Search for the cell housing the specified text and yield its [X, Y] center coordinate. 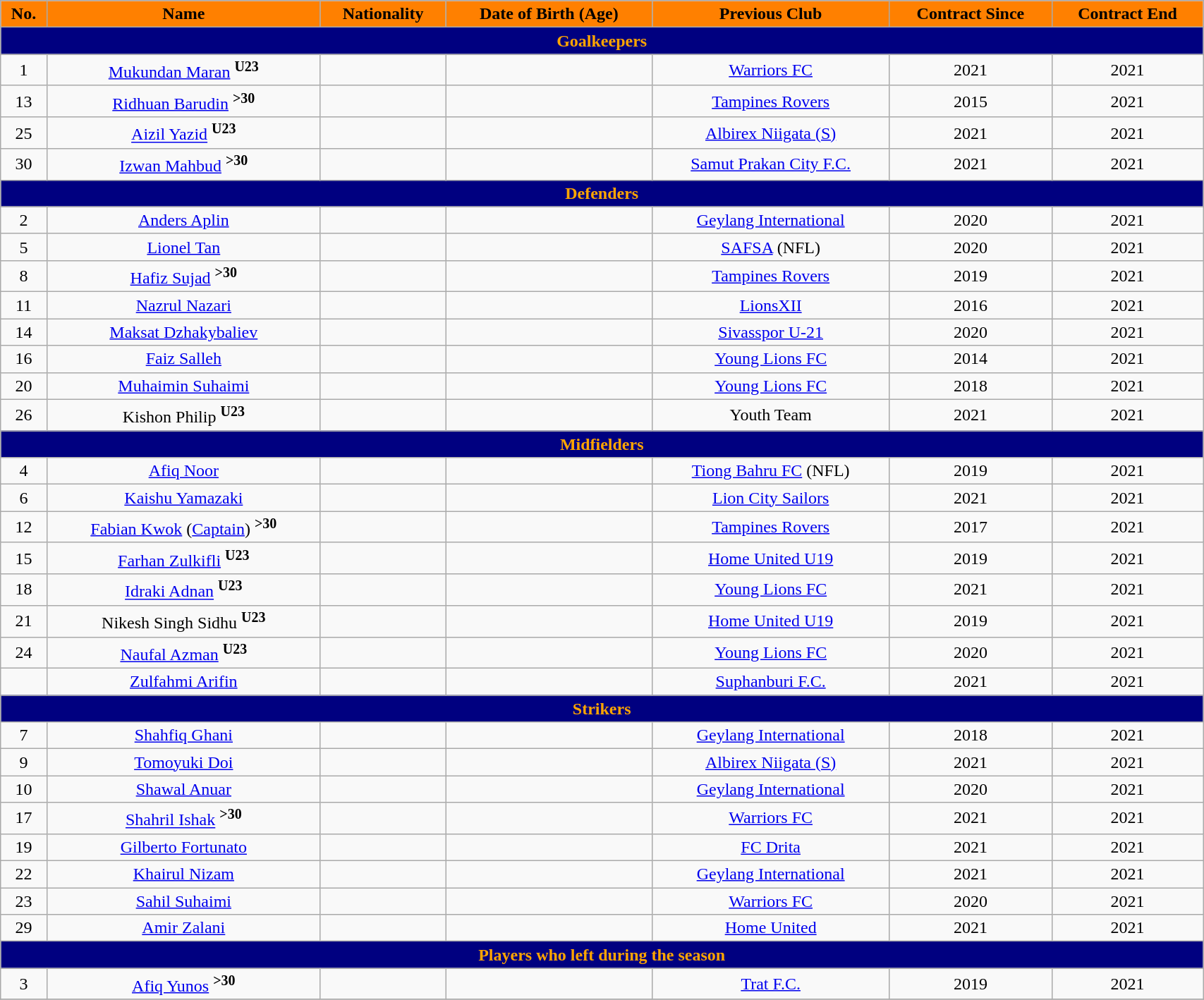
Strikers [602, 709]
Midfielders [602, 444]
Kaishu Yamazaki [183, 498]
Afiq Noor [183, 471]
Tiong Bahru FC (NFL) [771, 471]
Trat F.C. [771, 984]
22 [24, 874]
Previous Club [771, 14]
Nikesh Singh Sidhu U23 [183, 621]
Khairul Nizam [183, 874]
2016 [971, 305]
Farhan Zulkifli U23 [183, 559]
10 [24, 789]
Kishon Philip U23 [183, 415]
Idraki Adnan U23 [183, 590]
20 [24, 386]
2015 [971, 102]
Nazrul Nazari [183, 305]
Lion City Sailors [771, 498]
Amir Zalani [183, 928]
13 [24, 102]
FC Drita [771, 847]
15 [24, 559]
Nationality [382, 14]
No. [24, 14]
2017 [971, 528]
17 [24, 818]
1 [24, 71]
6 [24, 498]
30 [24, 165]
5 [24, 247]
4 [24, 471]
Anders Aplin [183, 220]
23 [24, 901]
9 [24, 762]
Shawal Anuar [183, 789]
Name [183, 14]
Shahril Ishak >30 [183, 818]
24 [24, 653]
Faiz Salleh [183, 359]
12 [24, 528]
Contract End [1127, 14]
Fabian Kwok (Captain) >30 [183, 528]
26 [24, 415]
25 [24, 133]
2 [24, 220]
Players who left during the season [602, 955]
Suphanburi F.C. [771, 682]
Youth Team [771, 415]
2014 [971, 359]
3 [24, 984]
Ridhuan Barudin >30 [183, 102]
29 [24, 928]
18 [24, 590]
Date of Birth (Age) [549, 14]
21 [24, 621]
Goalkeepers [602, 41]
Shahfiq Ghani [183, 736]
LionsXII [771, 305]
Gilberto Fortunato [183, 847]
Naufal Azman U23 [183, 653]
Sahil Suhaimi [183, 901]
Izwan Mahbud >30 [183, 165]
19 [24, 847]
7 [24, 736]
Hafiz Sujad >30 [183, 276]
Afiq Yunos >30 [183, 984]
Maksat Dzhakybaliev [183, 332]
Mukundan Maran U23 [183, 71]
Home United [771, 928]
Tomoyuki Doi [183, 762]
Defenders [602, 193]
Samut Prakan City F.C. [771, 165]
11 [24, 305]
Contract Since [971, 14]
16 [24, 359]
8 [24, 276]
Zulfahmi Arifin [183, 682]
Muhaimin Suhaimi [183, 386]
Sivasspor U-21 [771, 332]
Lionel Tan [183, 247]
14 [24, 332]
SAFSA (NFL) [771, 247]
Aizil Yazid U23 [183, 133]
